Return (x, y) of the center of cell containing provided text 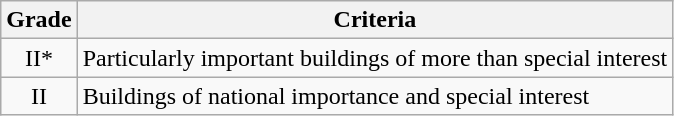
II* (39, 58)
Particularly important buildings of more than special interest (375, 58)
II (39, 96)
Criteria (375, 20)
Buildings of national importance and special interest (375, 96)
Grade (39, 20)
